Detect which cell encompasses the target text, then output its (X, Y) center coordinate. 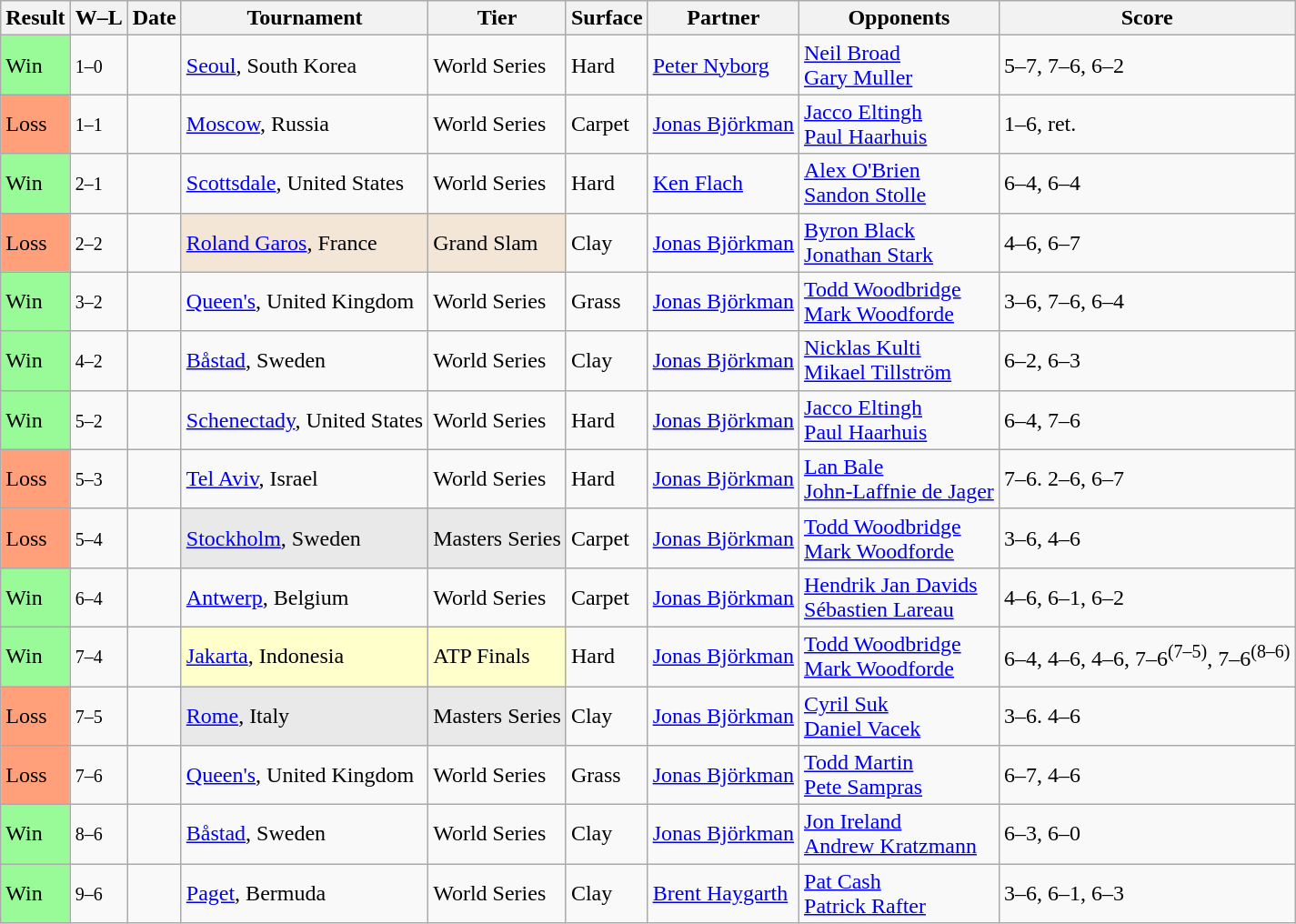
Byron Black Jonathan Stark (899, 242)
6–3, 6–0 (1147, 835)
5–3 (98, 478)
Date (155, 18)
6–4, 7–6 (1147, 420)
7–6. 2–6, 6–7 (1147, 478)
Scottsdale, United States (304, 184)
Opponents (899, 18)
Tel Aviv, Israel (304, 478)
3–2 (98, 302)
Paget, Bermuda (304, 893)
Alex O'Brien Sandon Stolle (899, 184)
Stockholm, Sweden (304, 538)
3–6, 7–6, 6–4 (1147, 302)
Todd Martin Pete Sampras (899, 775)
6–4 (98, 597)
3–6. 4–6 (1147, 715)
6–7, 4–6 (1147, 775)
6–2, 6–3 (1147, 360)
2–1 (98, 184)
Tier (497, 18)
Lan Bale John-Laffnie de Jager (899, 478)
1–1 (98, 124)
Jon Ireland Andrew Kratzmann (899, 835)
Antwerp, Belgium (304, 597)
Surface (607, 18)
7–5 (98, 715)
4–2 (98, 360)
5–7, 7–6, 6–2 (1147, 65)
Partner (723, 18)
Hendrik Jan Davids Sébastien Lareau (899, 597)
7–6 (98, 775)
Peter Nyborg (723, 65)
6–4, 4–6, 4–6, 7–6(7–5), 7–6(8–6) (1147, 657)
Moscow, Russia (304, 124)
Schenectady, United States (304, 420)
Pat Cash Patrick Rafter (899, 893)
5–2 (98, 420)
Cyril Suk Daniel Vacek (899, 715)
W–L (98, 18)
Tournament (304, 18)
Score (1147, 18)
ATP Finals (497, 657)
Nicklas Kulti Mikael Tillström (899, 360)
3–6, 4–6 (1147, 538)
Grand Slam (497, 242)
1–0 (98, 65)
6–4, 6–4 (1147, 184)
Neil Broad Gary Muller (899, 65)
8–6 (98, 835)
7–4 (98, 657)
9–6 (98, 893)
Jakarta, Indonesia (304, 657)
Roland Garos, France (304, 242)
Rome, Italy (304, 715)
4–6, 6–7 (1147, 242)
3–6, 6–1, 6–3 (1147, 893)
1–6, ret. (1147, 124)
4–6, 6–1, 6–2 (1147, 597)
Result (35, 18)
Brent Haygarth (723, 893)
Ken Flach (723, 184)
2–2 (98, 242)
5–4 (98, 538)
Seoul, South Korea (304, 65)
